Determine the (X, Y) coordinate at the center of the cell enclosing the given text.  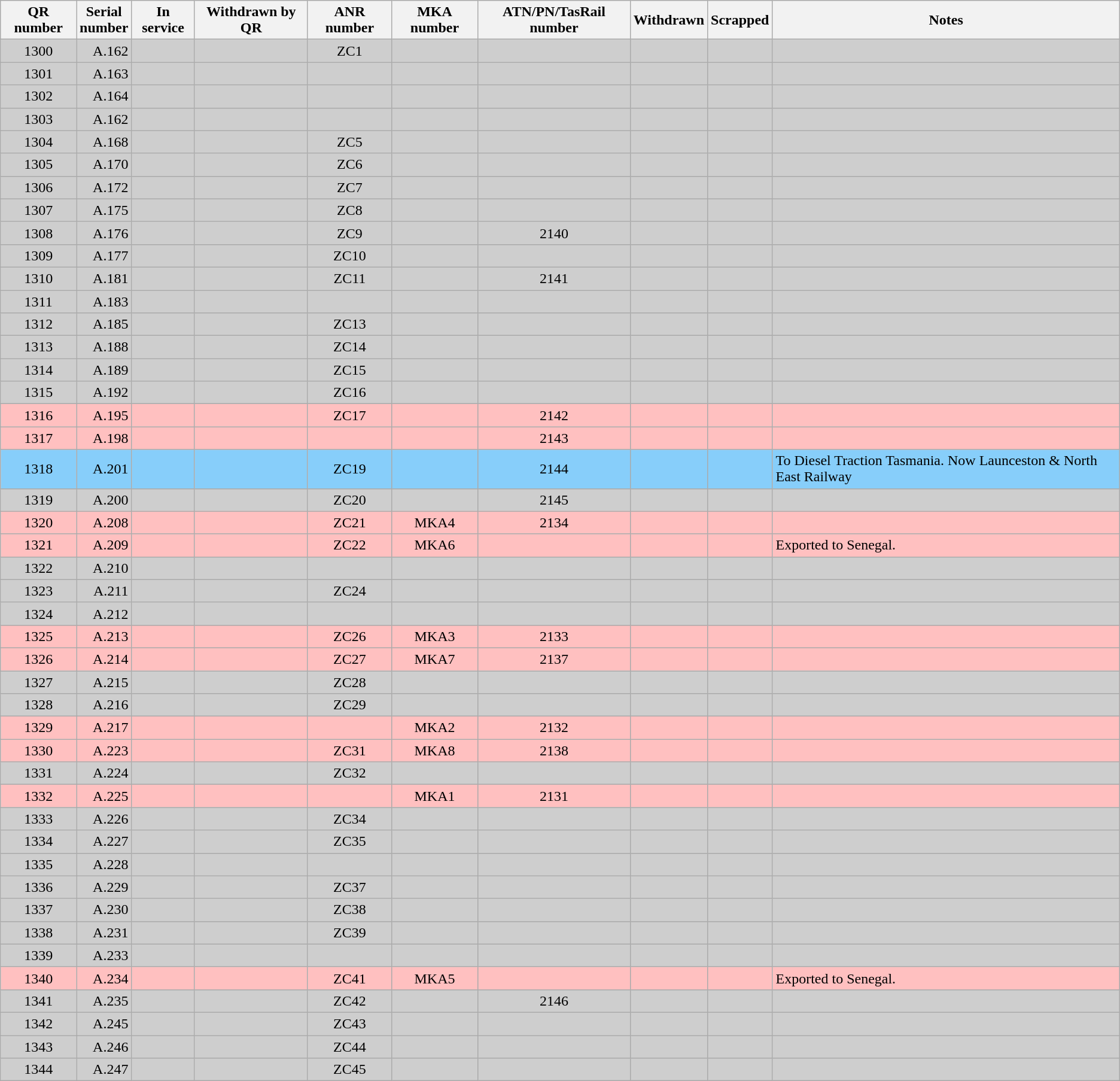
ZC34 (349, 819)
A.192 (104, 393)
MKA4 (434, 523)
1323 (38, 591)
ZC9 (349, 233)
1330 (38, 751)
Scrapped (740, 20)
1304 (38, 142)
ZC27 (349, 659)
1319 (38, 500)
1324 (38, 614)
2140 (554, 233)
A.247 (104, 1070)
A.177 (104, 256)
A.214 (104, 659)
Serialnumber (104, 20)
2145 (554, 500)
ZC37 (349, 887)
ZC16 (349, 393)
ZC13 (349, 324)
ZC1 (349, 51)
MKA3 (434, 636)
1335 (38, 864)
A.215 (104, 682)
A.200 (104, 500)
ZC21 (349, 523)
In service (163, 20)
ZC31 (349, 751)
A.212 (104, 614)
ZC26 (349, 636)
1327 (38, 682)
1325 (38, 636)
2132 (554, 728)
A.168 (104, 142)
A.245 (104, 1024)
ZC15 (349, 370)
A.229 (104, 887)
ZC43 (349, 1024)
2144 (554, 469)
ZC44 (349, 1047)
A.189 (104, 370)
2146 (554, 1001)
ZC11 (349, 278)
1312 (38, 324)
ZC14 (349, 347)
ZC29 (349, 705)
1306 (38, 187)
1334 (38, 842)
1337 (38, 910)
ZC10 (349, 256)
2133 (554, 636)
A.208 (104, 523)
A.164 (104, 96)
1322 (38, 568)
A.217 (104, 728)
Withdrawn by QR (251, 20)
A.231 (104, 933)
MKA5 (434, 978)
Notes (946, 20)
1314 (38, 370)
A.216 (104, 705)
A.176 (104, 233)
A.183 (104, 301)
A.195 (104, 415)
A.210 (104, 568)
1336 (38, 887)
ZC39 (349, 933)
A.235 (104, 1001)
1340 (38, 978)
A.181 (104, 278)
1311 (38, 301)
1326 (38, 659)
1341 (38, 1001)
A.209 (104, 545)
ZC22 (349, 545)
A.170 (104, 165)
ZC8 (349, 210)
ZC35 (349, 842)
1339 (38, 955)
A.224 (104, 773)
1331 (38, 773)
2141 (554, 278)
MKA6 (434, 545)
1344 (38, 1070)
MKA8 (434, 751)
ZC5 (349, 142)
1302 (38, 96)
A.230 (104, 910)
A.172 (104, 187)
ANR number (349, 20)
1328 (38, 705)
1307 (38, 210)
A.201 (104, 469)
2143 (554, 438)
MKA number (434, 20)
1308 (38, 233)
ZC45 (349, 1070)
ZC38 (349, 910)
MKA1 (434, 796)
A.234 (104, 978)
1315 (38, 393)
ZC6 (349, 165)
1318 (38, 469)
1309 (38, 256)
1321 (38, 545)
2138 (554, 751)
ZC24 (349, 591)
2131 (554, 796)
2137 (554, 659)
To Diesel Traction Tasmania. Now Launceston & North East Railway (946, 469)
1329 (38, 728)
2134 (554, 523)
QR number (38, 20)
A.198 (104, 438)
1317 (38, 438)
A.246 (104, 1047)
1305 (38, 165)
MKA2 (434, 728)
1343 (38, 1047)
A.225 (104, 796)
A.223 (104, 751)
A.228 (104, 864)
MKA7 (434, 659)
1333 (38, 819)
A.185 (104, 324)
ATN/PN/TasRail number (554, 20)
1338 (38, 933)
A.188 (104, 347)
ZC19 (349, 469)
A.175 (104, 210)
2142 (554, 415)
1320 (38, 523)
Withdrawn (669, 20)
1303 (38, 119)
ZC28 (349, 682)
ZC20 (349, 500)
1301 (38, 74)
1342 (38, 1024)
A.227 (104, 842)
1310 (38, 278)
A.233 (104, 955)
A.163 (104, 74)
1332 (38, 796)
A.213 (104, 636)
ZC42 (349, 1001)
ZC7 (349, 187)
A.211 (104, 591)
ZC32 (349, 773)
A.226 (104, 819)
1313 (38, 347)
1300 (38, 51)
1316 (38, 415)
ZC41 (349, 978)
ZC17 (349, 415)
